For the text-containing cell, return its midpoint in (X, Y) coordinate format. 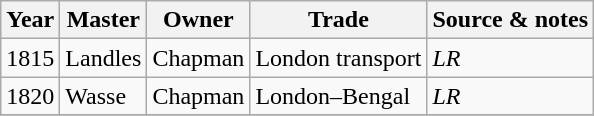
1820 (30, 96)
Landles (104, 58)
Master (104, 20)
Owner (198, 20)
Trade (338, 20)
London transport (338, 58)
Year (30, 20)
London–Bengal (338, 96)
Source & notes (510, 20)
Wasse (104, 96)
1815 (30, 58)
